Find where the given text appears and provide that cell's center as (X, Y) coordinate. 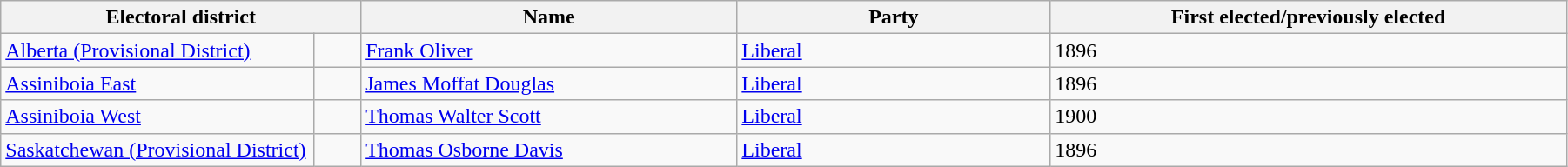
Frank Oliver (549, 50)
Thomas Osborne Davis (549, 150)
Saskatchewan (Provisional District) (157, 150)
First elected/previously elected (1309, 17)
Name (549, 17)
James Moffat Douglas (549, 83)
Alberta (Provisional District) (157, 50)
Thomas Walter Scott (549, 117)
Party (894, 17)
Electoral district (181, 17)
1900 (1309, 117)
Assiniboia East (157, 83)
Assiniboia West (157, 117)
